Scan for the cell matching the given text and deliver its (X, Y) coordinate at center. 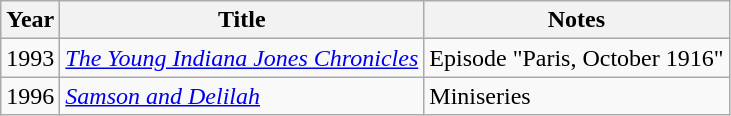
Year (30, 20)
1993 (30, 58)
Samson and Delilah (242, 96)
Episode "Paris, October 1916" (576, 58)
Notes (576, 20)
Miniseries (576, 96)
The Young Indiana Jones Chronicles (242, 58)
1996 (30, 96)
Title (242, 20)
